For the text-containing cell, return its midpoint in (x, y) coordinate format. 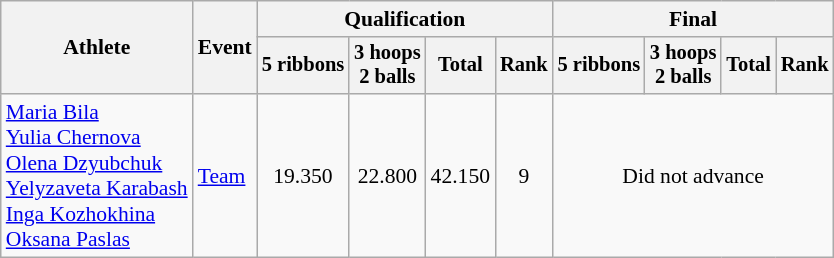
Final (694, 19)
22.800 (387, 176)
42.150 (460, 176)
Team (225, 176)
Qualification (405, 19)
Athlete (97, 48)
Maria BilaYulia ChernovaOlena DzyubchukYelyzaveta KarabashInga KozhokhinaOksana Paslas (97, 176)
19.350 (303, 176)
9 (524, 176)
Did not advance (694, 176)
Event (225, 48)
